Pinpoint the cell where the given text exists, returning its (x, y) midpoint coordinate. 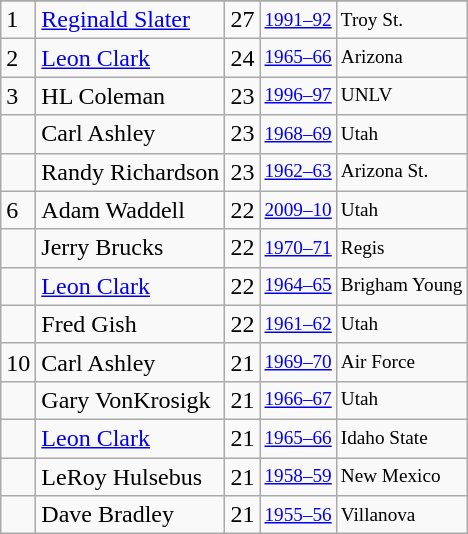
Arizona St. (402, 172)
1958–59 (298, 477)
1966–67 (298, 400)
27 (242, 20)
Reginald Slater (130, 20)
Dave Bradley (130, 515)
3 (18, 96)
Brigham Young (402, 286)
1968–69 (298, 134)
1955–56 (298, 515)
Gary VonKrosigk (130, 400)
1991–92 (298, 20)
Idaho State (402, 438)
10 (18, 362)
New Mexico (402, 477)
2009–10 (298, 210)
Jerry Brucks (130, 248)
1 (18, 20)
1962–63 (298, 172)
2 (18, 58)
LeRoy Hulsebus (130, 477)
Adam Waddell (130, 210)
1969–70 (298, 362)
HL Coleman (130, 96)
Regis (402, 248)
24 (242, 58)
1964–65 (298, 286)
Troy St. (402, 20)
Air Force (402, 362)
UNLV (402, 96)
Randy Richardson (130, 172)
1961–62 (298, 324)
Villanova (402, 515)
1970–71 (298, 248)
Arizona (402, 58)
1996–97 (298, 96)
Fred Gish (130, 324)
6 (18, 210)
